Provide the (X, Y) coordinate of the cell's center where the given text is located.  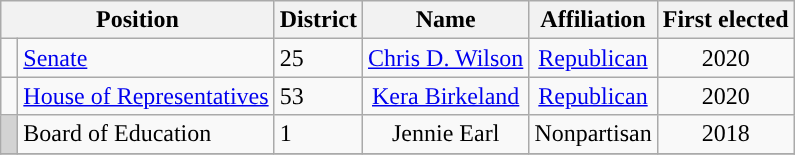
House of Representatives (146, 96)
Kera Birkeland (446, 96)
1 (318, 134)
53 (318, 96)
2018 (726, 134)
District (318, 20)
Jennie Earl (446, 134)
Chris D. Wilson (446, 58)
Nonpartisan (593, 134)
First elected (726, 20)
Senate (146, 58)
Name (446, 20)
25 (318, 58)
Board of Education (146, 134)
Affiliation (593, 20)
Position (138, 20)
